Locate the cell with the specified text and output its (x, y) center coordinate. 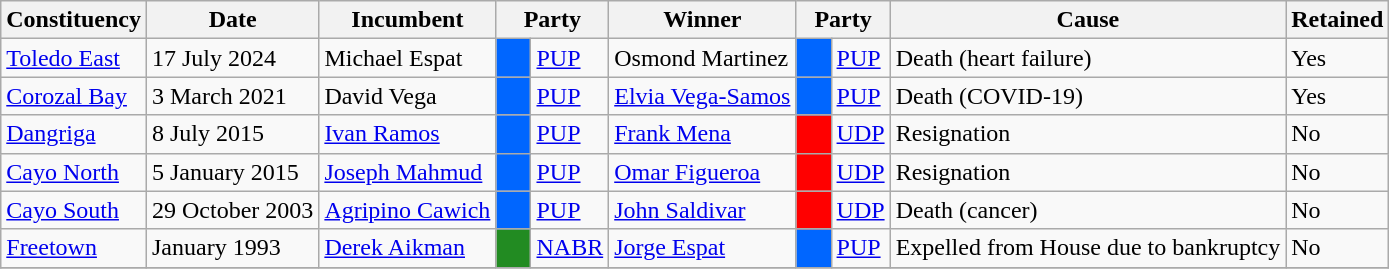
Derek Aikman (408, 248)
Corozal Bay (74, 96)
Osmond Martinez (702, 58)
Cayo South (74, 210)
Elvia Vega-Samos (702, 96)
Constituency (74, 20)
Ivan Ramos (408, 134)
5 January 2015 (232, 172)
Dangriga (74, 134)
Toledo East (74, 58)
Death (heart failure) (1088, 58)
Winner (702, 20)
Cause (1088, 20)
Agripino Cawich (408, 210)
3 March 2021 (232, 96)
8 July 2015 (232, 134)
Cayo North (74, 172)
Retained (1338, 20)
NABR (570, 248)
Joseph Mahmud (408, 172)
17 July 2024 (232, 58)
Freetown (74, 248)
Frank Mena (702, 134)
Death (cancer) (1088, 210)
29 October 2003 (232, 210)
Date (232, 20)
Incumbent (408, 20)
Expelled from House due to bankruptcy (1088, 248)
Michael Espat (408, 58)
David Vega (408, 96)
January 1993 (232, 248)
Jorge Espat (702, 248)
John Saldivar (702, 210)
Death (COVID-19) (1088, 96)
Omar Figueroa (702, 172)
